Return [X, Y] of the center of cell containing provided text 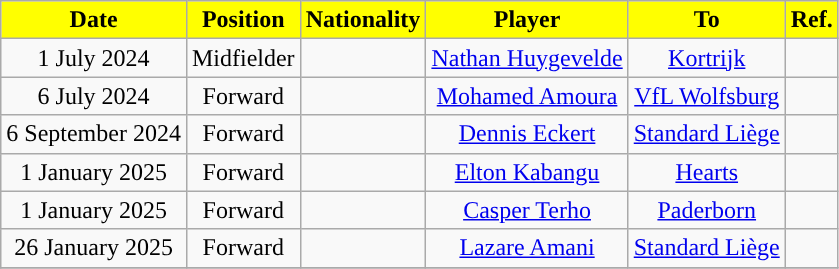
Lazare Amani [527, 248]
Midfielder [243, 58]
6 July 2024 [94, 96]
Dennis Eckert [527, 134]
Elton Kabangu [527, 172]
Nathan Huygevelde [527, 58]
Hearts [706, 172]
Nationality [363, 20]
Kortrijk [706, 58]
Player [527, 20]
Date [94, 20]
26 January 2025 [94, 248]
Casper Terho [527, 210]
VfL Wolfsburg [706, 96]
Ref. [812, 20]
To [706, 20]
Position [243, 20]
Mohamed Amoura [527, 96]
6 September 2024 [94, 134]
Paderborn [706, 210]
1 July 2024 [94, 58]
